For the text-containing cell, return its midpoint in [X, Y] coordinate format. 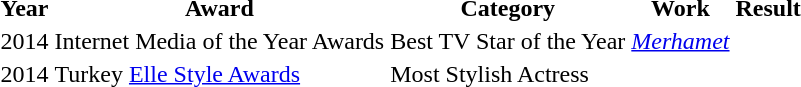
Merhamet [680, 41]
Best TV Star of the Year [508, 41]
Internet Media of the Year Awards [220, 41]
